Search for the cell housing the specified text and yield its [X, Y] center coordinate. 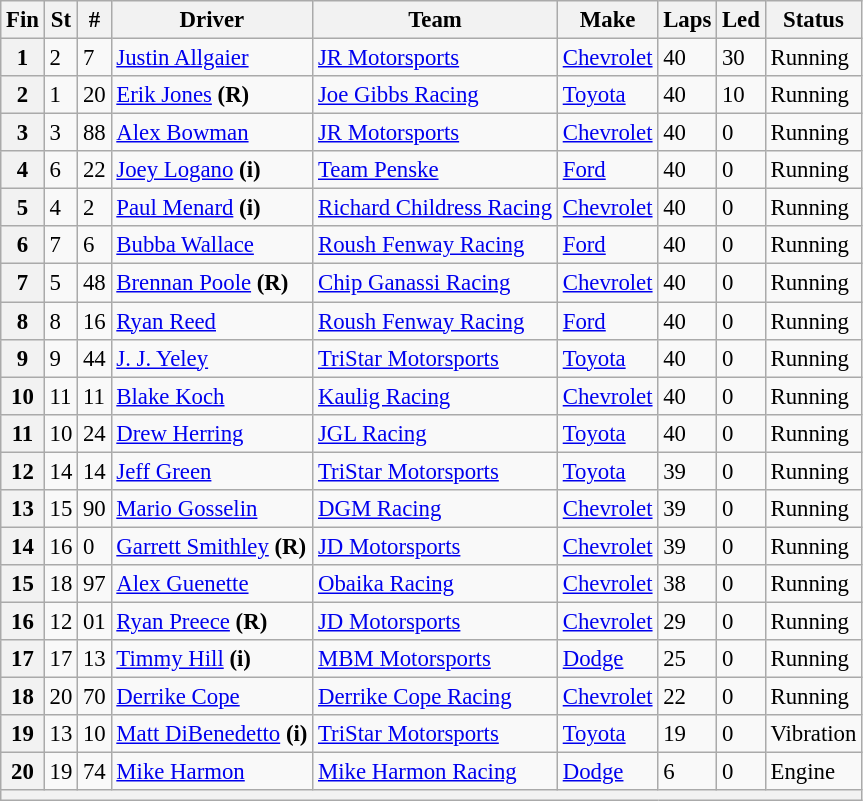
Mike Harmon [212, 772]
MBM Motorsports [436, 659]
Drew Herring [212, 433]
Driver [212, 20]
Paul Menard (i) [212, 208]
Garrett Smithley (R) [212, 546]
# [94, 20]
24 [94, 433]
Matt DiBenedetto (i) [212, 734]
Kaulig Racing [436, 396]
Fin [23, 20]
90 [94, 509]
Laps [688, 20]
Status [814, 20]
Blake Koch [212, 396]
Ryan Preece (R) [212, 621]
Derrike Cope Racing [436, 697]
Joey Logano (i) [212, 170]
Vibration [814, 734]
Alex Bowman [212, 133]
J. J. Yeley [212, 358]
Derrike Cope [212, 697]
97 [94, 584]
Ryan Reed [212, 321]
Mike Harmon Racing [436, 772]
25 [688, 659]
Chip Ganassi Racing [436, 283]
38 [688, 584]
Led [742, 20]
Obaika Racing [436, 584]
Timmy Hill (i) [212, 659]
JGL Racing [436, 433]
Justin Allgaier [212, 58]
01 [94, 621]
St [60, 20]
44 [94, 358]
Mario Gosselin [212, 509]
48 [94, 283]
29 [688, 621]
88 [94, 133]
Make [607, 20]
Alex Guenette [212, 584]
Joe Gibbs Racing [436, 95]
Richard Childress Racing [436, 208]
Erik Jones (R) [212, 95]
Brennan Poole (R) [212, 283]
Bubba Wallace [212, 245]
Team [436, 20]
70 [94, 697]
Engine [814, 772]
30 [742, 58]
DGM Racing [436, 509]
74 [94, 772]
Team Penske [436, 170]
Jeff Green [212, 471]
